Extract the [X, Y] coordinate from the center of the cell holding the provided text.  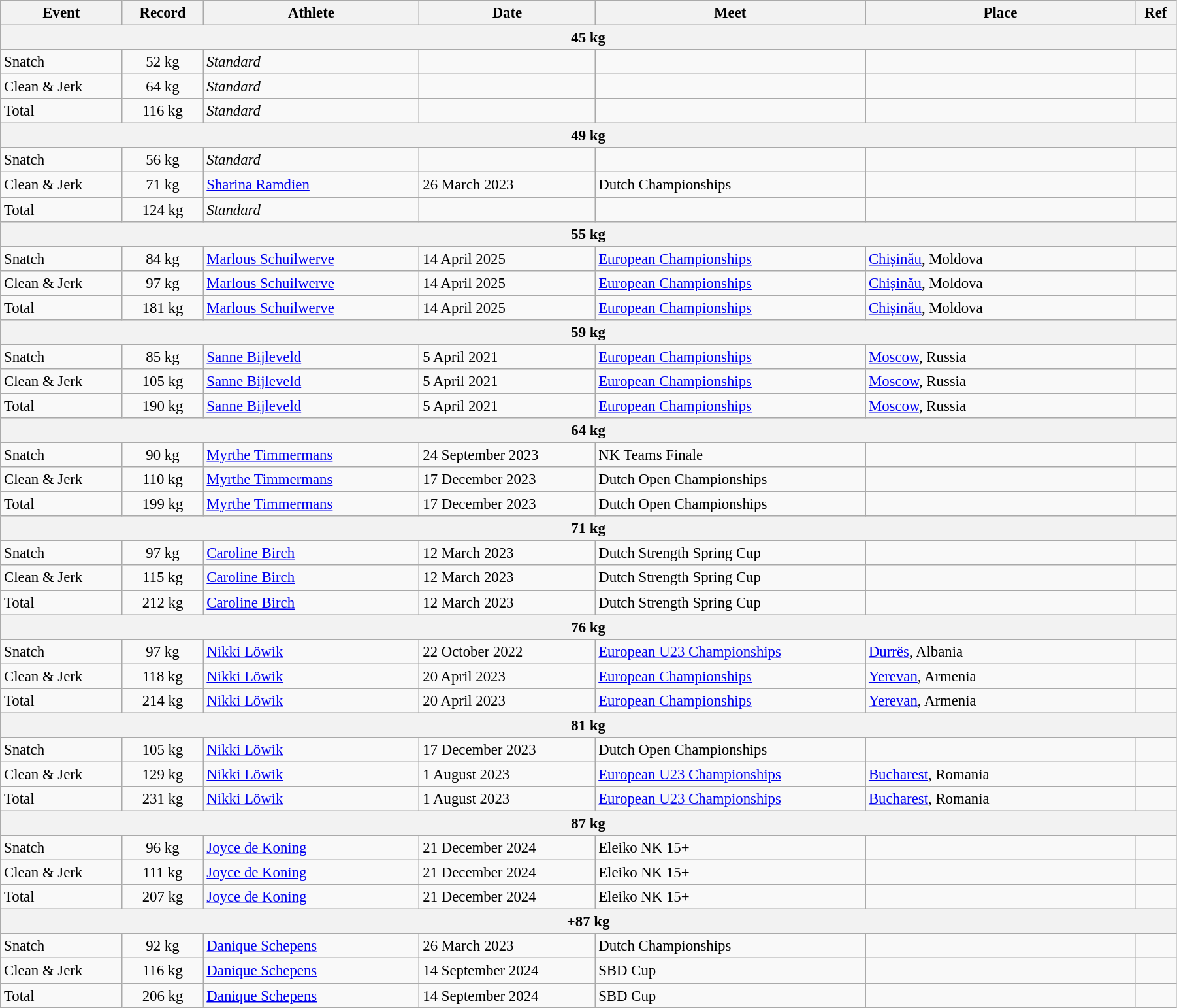
56 kg [163, 160]
92 kg [163, 947]
Date [507, 13]
199 kg [163, 504]
207 kg [163, 897]
Durrës, Albania [1001, 651]
Ref [1155, 13]
214 kg [163, 701]
87 kg [588, 824]
124 kg [163, 210]
55 kg [588, 234]
Place [1001, 13]
Record [163, 13]
Meet [730, 13]
45 kg [588, 38]
90 kg [163, 455]
52 kg [163, 62]
85 kg [163, 357]
59 kg [588, 333]
Event [61, 13]
206 kg [163, 996]
118 kg [163, 676]
84 kg [163, 259]
81 kg [588, 725]
76 kg [588, 627]
231 kg [163, 799]
110 kg [163, 480]
Sharina Ramdien [311, 185]
96 kg [163, 848]
115 kg [163, 578]
Athlete [311, 13]
129 kg [163, 774]
22 October 2022 [507, 651]
111 kg [163, 873]
181 kg [163, 308]
NK Teams Finale [730, 455]
190 kg [163, 406]
49 kg [588, 136]
+87 kg [588, 922]
24 September 2023 [507, 455]
212 kg [163, 602]
